Search for the cell housing the specified text and yield its (X, Y) center coordinate. 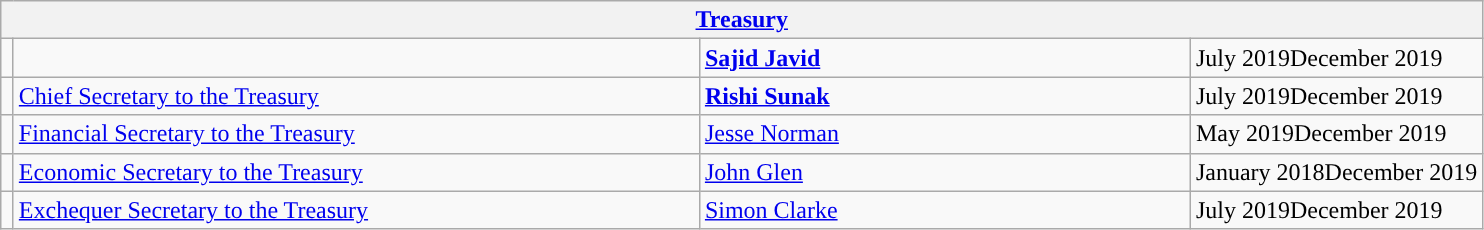
Economic Secretary to the Treasury (356, 172)
Exchequer Secretary to the Treasury (356, 210)
Jesse Norman (944, 134)
Sajid Javid (944, 58)
January 2018December 2019 (1336, 172)
Financial Secretary to the Treasury (356, 134)
May 2019December 2019 (1336, 134)
Simon Clarke (944, 210)
John Glen (944, 172)
Rishi Sunak (944, 96)
Treasury (742, 20)
Chief Secretary to the Treasury (356, 96)
